For the text-containing cell, return its midpoint in (X, Y) coordinate format. 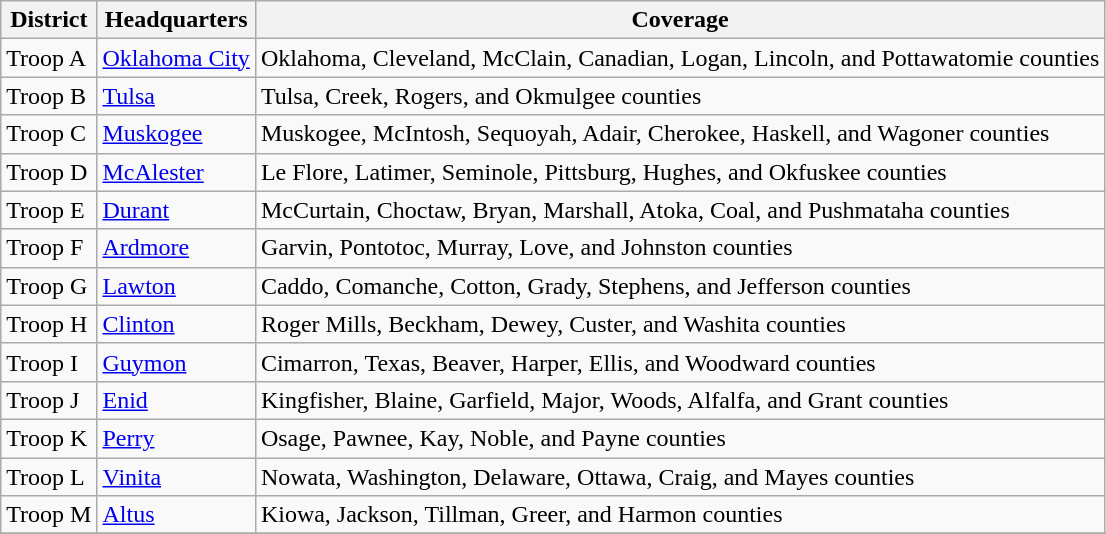
McAlester (176, 172)
Troop I (49, 362)
Troop C (49, 134)
Oklahoma, Cleveland, McClain, Canadian, Logan, Lincoln, and Pottawatomie counties (680, 58)
Troop M (49, 515)
Nowata, Washington, Delaware, Ottawa, Craig, and Mayes counties (680, 477)
Clinton (176, 324)
Vinita (176, 477)
Tulsa, Creek, Rogers, and Okmulgee counties (680, 96)
Lawton (176, 286)
Troop F (49, 248)
Enid (176, 400)
Troop B (49, 96)
Coverage (680, 20)
McCurtain, Choctaw, Bryan, Marshall, Atoka, Coal, and Pushmataha counties (680, 210)
Osage, Pawnee, Kay, Noble, and Payne counties (680, 438)
Troop H (49, 324)
Troop G (49, 286)
District (49, 20)
Troop A (49, 58)
Roger Mills, Beckham, Dewey, Custer, and Washita counties (680, 324)
Le Flore, Latimer, Seminole, Pittsburg, Hughes, and Okfuskee counties (680, 172)
Garvin, Pontotoc, Murray, Love, and Johnston counties (680, 248)
Altus (176, 515)
Cimarron, Texas, Beaver, Harper, Ellis, and Woodward counties (680, 362)
Perry (176, 438)
Headquarters (176, 20)
Ardmore (176, 248)
Muskogee (176, 134)
Troop L (49, 477)
Durant (176, 210)
Tulsa (176, 96)
Troop J (49, 400)
Guymon (176, 362)
Oklahoma City (176, 58)
Troop E (49, 210)
Caddo, Comanche, Cotton, Grady, Stephens, and Jefferson counties (680, 286)
Kiowa, Jackson, Tillman, Greer, and Harmon counties (680, 515)
Kingfisher, Blaine, Garfield, Major, Woods, Alfalfa, and Grant counties (680, 400)
Troop D (49, 172)
Muskogee, McIntosh, Sequoyah, Adair, Cherokee, Haskell, and Wagoner counties (680, 134)
Troop K (49, 438)
